For the text-containing cell, return its midpoint in (X, Y) coordinate format. 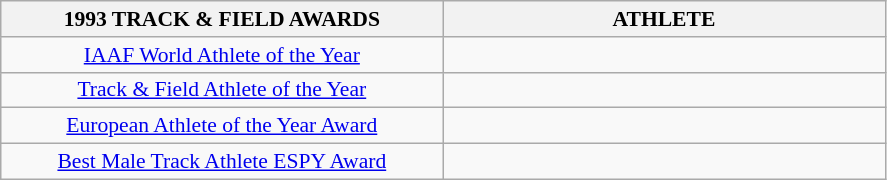
European Athlete of the Year Award (222, 126)
ATHLETE (664, 19)
Best Male Track Athlete ESPY Award (222, 162)
Track & Field Athlete of the Year (222, 90)
IAAF World Athlete of the Year (222, 55)
1993 TRACK & FIELD AWARDS (222, 19)
